Locate the cell with the specified text and output its [x, y] center coordinate. 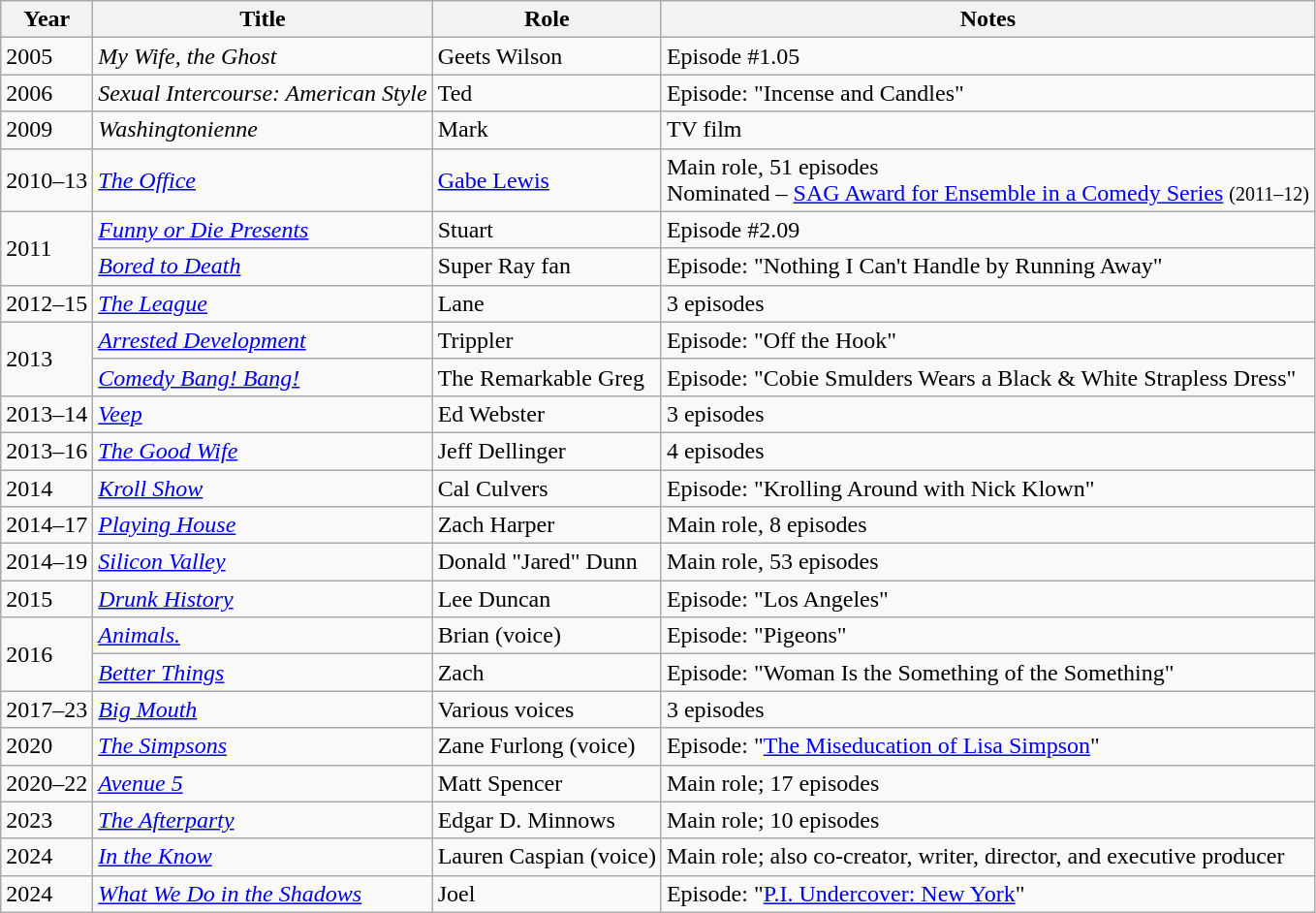
In the Know [263, 857]
2013–14 [47, 414]
What We Do in the Shadows [263, 894]
Zach [547, 673]
Notes [987, 19]
TV film [987, 130]
2013 [47, 359]
Sexual Intercourse: American Style [263, 93]
2016 [47, 654]
2011 [47, 248]
Cal Culvers [547, 488]
Episode: "Pigeons" [987, 636]
Episode: "The Miseducation of Lisa Simpson" [987, 746]
Trippler [547, 340]
Episode #2.09 [987, 230]
Animals. [263, 636]
Joel [547, 894]
Main role; 10 episodes [987, 820]
Mark [547, 130]
Zach Harper [547, 525]
The League [263, 303]
Role [547, 19]
2006 [47, 93]
Big Mouth [263, 709]
Avenue 5 [263, 783]
Washingtonienne [263, 130]
Funny or Die Presents [263, 230]
Episode #1.05 [987, 56]
Geets Wilson [547, 56]
Brian (voice) [547, 636]
Episode: "Nothing I Can't Handle by Running Away" [987, 267]
Episode: "Krolling Around with Nick Klown" [987, 488]
Matt Spencer [547, 783]
Gabe Lewis [547, 180]
Episode: "Woman Is the Something of the Something" [987, 673]
Main role, 53 episodes [987, 562]
4 episodes [987, 451]
Main role, 8 episodes [987, 525]
2012–15 [47, 303]
Stuart [547, 230]
Various voices [547, 709]
2015 [47, 599]
2020–22 [47, 783]
2005 [47, 56]
2014–17 [47, 525]
Ted [547, 93]
Ed Webster [547, 414]
Episode: "Los Angeles" [987, 599]
Super Ray fan [547, 267]
Playing House [263, 525]
The Afterparty [263, 820]
Episode: "P.I. Undercover: New York" [987, 894]
2009 [47, 130]
Zane Furlong (voice) [547, 746]
Better Things [263, 673]
Jeff Dellinger [547, 451]
2014 [47, 488]
Episode: "Off the Hook" [987, 340]
Main role; 17 episodes [987, 783]
2023 [47, 820]
Edgar D. Minnows [547, 820]
The Good Wife [263, 451]
Title [263, 19]
Main role; also co-creator, writer, director, and executive producer [987, 857]
The Office [263, 180]
Year [47, 19]
Donald "Jared" Dunn [547, 562]
Lane [547, 303]
2010–13 [47, 180]
Arrested Development [263, 340]
My Wife, the Ghost [263, 56]
Bored to Death [263, 267]
Drunk History [263, 599]
Lee Duncan [547, 599]
Episode: "Incense and Candles" [987, 93]
Veep [263, 414]
The Simpsons [263, 746]
2017–23 [47, 709]
The Remarkable Greg [547, 377]
2013–16 [47, 451]
Comedy Bang! Bang! [263, 377]
Lauren Caspian (voice) [547, 857]
Silicon Valley [263, 562]
Episode: "Cobie Smulders Wears a Black & White Strapless Dress" [987, 377]
2020 [47, 746]
Kroll Show [263, 488]
2014–19 [47, 562]
Main role, 51 episodesNominated – SAG Award for Ensemble in a Comedy Series (2011–12) [987, 180]
